Provide the [X, Y] coordinate of the cell's center where the given text is located.  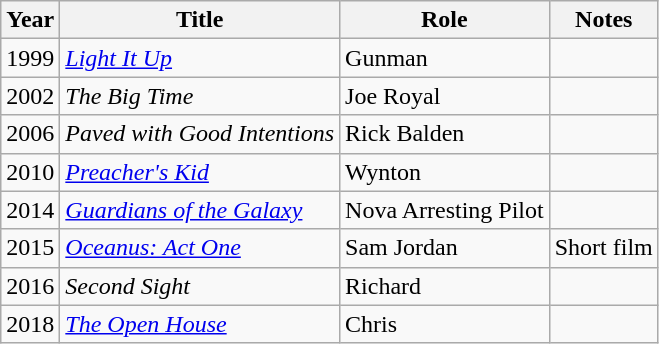
Role [445, 20]
2014 [30, 210]
Rick Balden [445, 134]
Preacher's Kid [200, 172]
2015 [30, 248]
Light It Up [200, 58]
The Big Time [200, 96]
Title [200, 20]
2002 [30, 96]
1999 [30, 58]
Gunman [445, 58]
Oceanus: Act One [200, 248]
Short film [604, 248]
2018 [30, 324]
Sam Jordan [445, 248]
Chris [445, 324]
The Open House [200, 324]
Richard [445, 286]
Notes [604, 20]
Joe Royal [445, 96]
2010 [30, 172]
Paved with Good Intentions [200, 134]
Nova Arresting Pilot [445, 210]
2016 [30, 286]
Wynton [445, 172]
Year [30, 20]
2006 [30, 134]
Guardians of the Galaxy [200, 210]
Second Sight [200, 286]
